From the cell containing the given text, extract its center point as (x, y) coordinate. 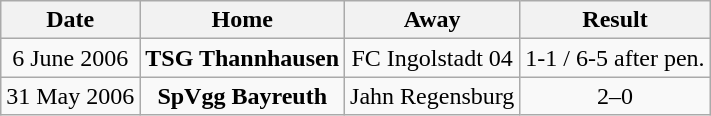
1-1 / 6-5 after pen. (615, 58)
31 May 2006 (70, 96)
Date (70, 20)
FC Ingolstadt 04 (432, 58)
TSG Thannhausen (242, 58)
SpVgg Bayreuth (242, 96)
6 June 2006 (70, 58)
Home (242, 20)
2–0 (615, 96)
Result (615, 20)
Away (432, 20)
Jahn Regensburg (432, 96)
